From the cell containing the given text, extract its center point as (X, Y) coordinate. 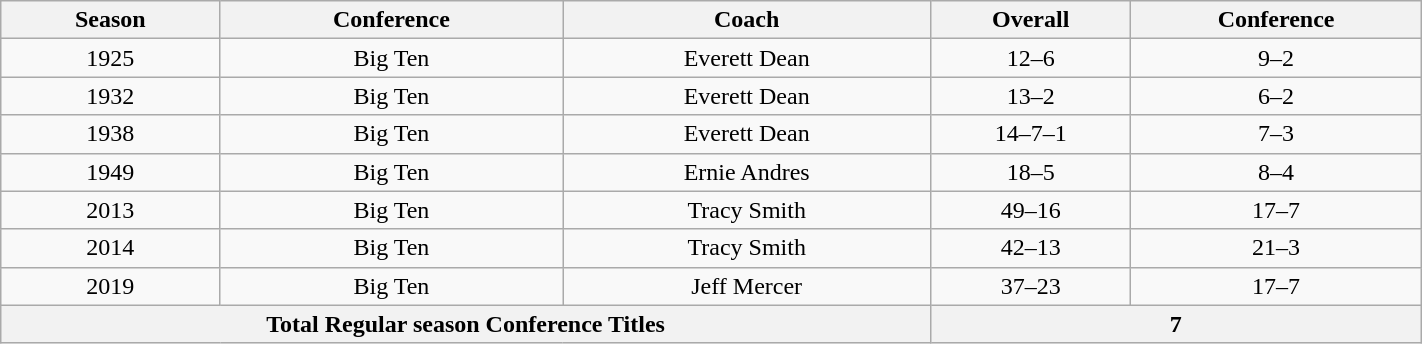
Jeff Mercer (746, 286)
7 (1176, 324)
8–4 (1276, 172)
1925 (110, 58)
1949 (110, 172)
6–2 (1276, 96)
12–6 (1030, 58)
2013 (110, 210)
9–2 (1276, 58)
18–5 (1030, 172)
1938 (110, 134)
1932 (110, 96)
Season (110, 20)
Total Regular season Conference Titles (466, 324)
2019 (110, 286)
21–3 (1276, 248)
14–7–1 (1030, 134)
Overall (1030, 20)
Coach (746, 20)
42–13 (1030, 248)
13–2 (1030, 96)
49–16 (1030, 210)
7–3 (1276, 134)
Ernie Andres (746, 172)
2014 (110, 248)
37–23 (1030, 286)
